Determine the [X, Y] coordinate at the center of the cell enclosing the given text.  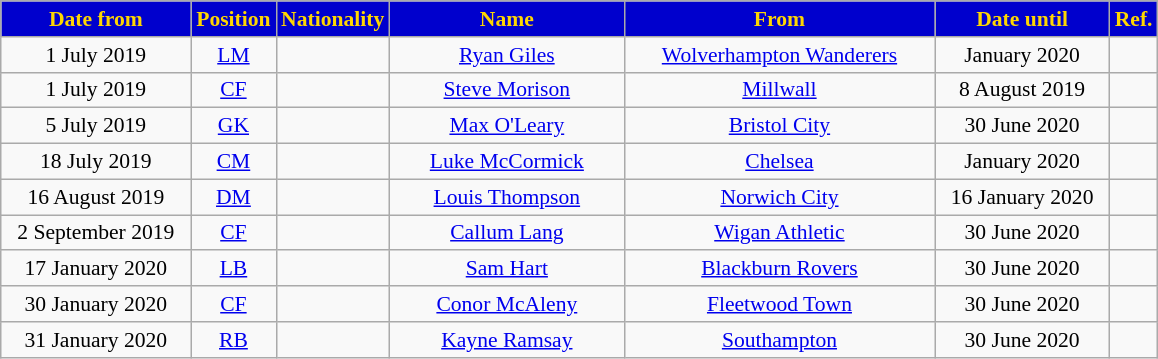
Fleetwood Town [779, 304]
Date from [96, 19]
Sam Hart [506, 269]
Bristol City [779, 126]
Kayne Ramsay [506, 340]
Wigan Athletic [779, 233]
16 August 2019 [96, 197]
LB [234, 269]
8 August 2019 [1022, 90]
Wolverhampton Wanderers [779, 55]
Steve Morison [506, 90]
Ref. [1134, 19]
Southampton [779, 340]
Norwich City [779, 197]
Chelsea [779, 162]
From [779, 19]
16 January 2020 [1022, 197]
Position [234, 19]
Blackburn Rovers [779, 269]
Millwall [779, 90]
Louis Thompson [506, 197]
30 January 2020 [96, 304]
17 January 2020 [96, 269]
Nationality [332, 19]
5 July 2019 [96, 126]
Max O'Leary [506, 126]
RB [234, 340]
Callum Lang [506, 233]
Conor McAleny [506, 304]
Luke McCormick [506, 162]
GK [234, 126]
Date until [1022, 19]
LM [234, 55]
2 September 2019 [96, 233]
Ryan Giles [506, 55]
DM [234, 197]
31 January 2020 [96, 340]
CM [234, 162]
18 July 2019 [96, 162]
Name [506, 19]
